Identify which cell holds the provided text, then report its (X, Y) central coordinate. 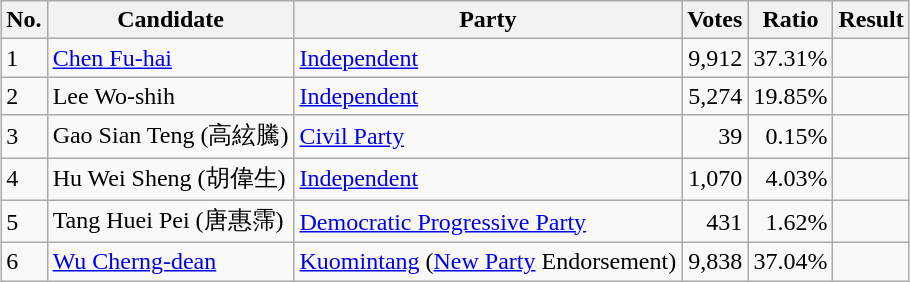
37.31% (790, 58)
Party (488, 20)
Result (871, 20)
19.85% (790, 96)
1,070 (715, 180)
6 (24, 262)
1 (24, 58)
Kuomintang (New Party Endorsement) (488, 262)
9,912 (715, 58)
Lee Wo-shih (170, 96)
2 (24, 96)
4.03% (790, 180)
1.62% (790, 222)
Hu Wei Sheng (胡偉生) (170, 180)
9,838 (715, 262)
5,274 (715, 96)
Tang Huei Pei (唐惠霈) (170, 222)
0.15% (790, 136)
Civil Party (488, 136)
39 (715, 136)
5 (24, 222)
37.04% (790, 262)
Votes (715, 20)
Candidate (170, 20)
Chen Fu-hai (170, 58)
Ratio (790, 20)
Wu Cherng-dean (170, 262)
Gao Sian Teng (高絃騰) (170, 136)
4 (24, 180)
Democratic Progressive Party (488, 222)
3 (24, 136)
431 (715, 222)
No. (24, 20)
